From the cell containing the given text, extract its center point as (X, Y) coordinate. 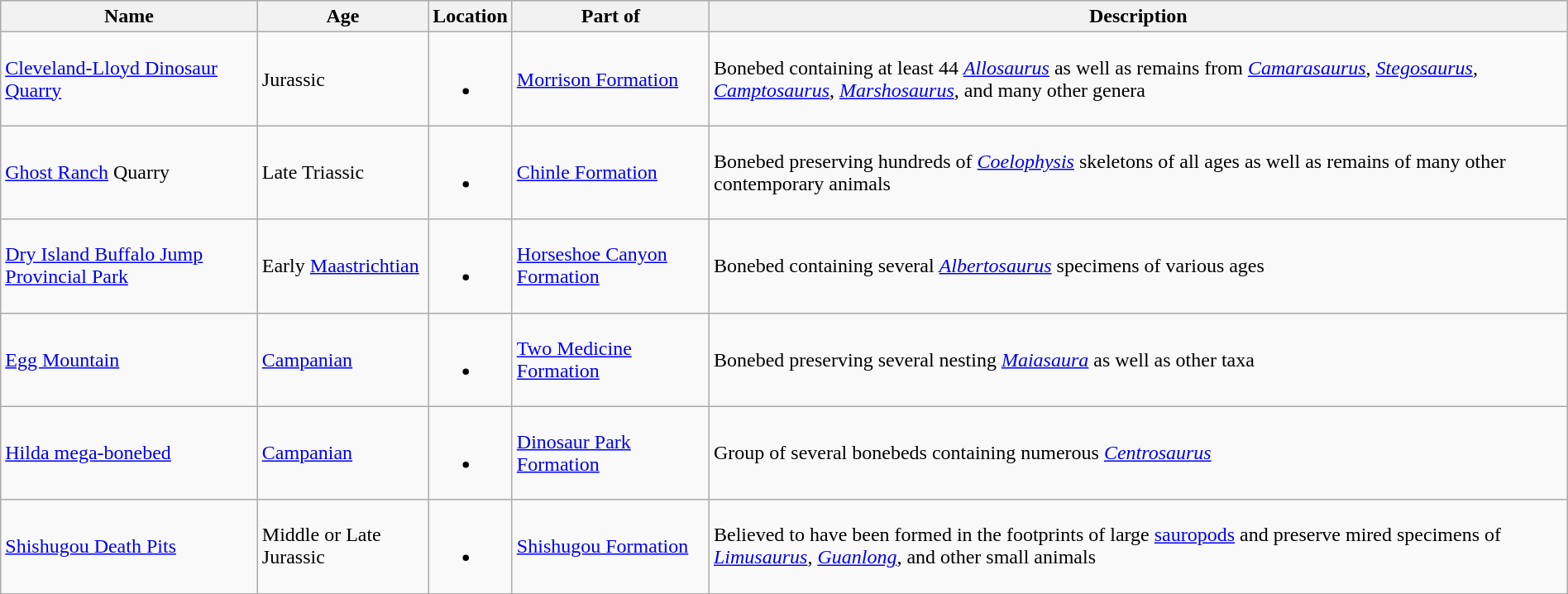
Cleveland-Lloyd Dinosaur Quarry (129, 79)
Age (342, 17)
Two Medicine Formation (610, 359)
Shishugou Formation (610, 546)
Group of several bonebeds containing numerous Centrosaurus (1138, 453)
Believed to have been formed in the footprints of large sauropods and preserve mired specimens of Limusaurus, Guanlong, and other small animals (1138, 546)
Jurassic (342, 79)
Bonebed preserving hundreds of Coelophysis skeletons of all ages as well as remains of many other contemporary animals (1138, 172)
Late Triassic (342, 172)
Dinosaur Park Formation (610, 453)
Early Maastrichtian (342, 266)
Name (129, 17)
Horseshoe Canyon Formation (610, 266)
Hilda mega-bonebed (129, 453)
Ghost Ranch Quarry (129, 172)
Bonebed preserving several nesting Maiasaura as well as other taxa (1138, 359)
Egg Mountain (129, 359)
Dry Island Buffalo Jump Provincial Park (129, 266)
Location (471, 17)
Morrison Formation (610, 79)
Part of (610, 17)
Description (1138, 17)
Bonebed containing at least 44 Allosaurus as well as remains from Camarasaurus, Stegosaurus, Camptosaurus, Marshosaurus, and many other genera (1138, 79)
Bonebed containing several Albertosaurus specimens of various ages (1138, 266)
Shishugou Death Pits (129, 546)
Middle or Late Jurassic (342, 546)
Chinle Formation (610, 172)
